For the text-containing cell, return its midpoint in [x, y] coordinate format. 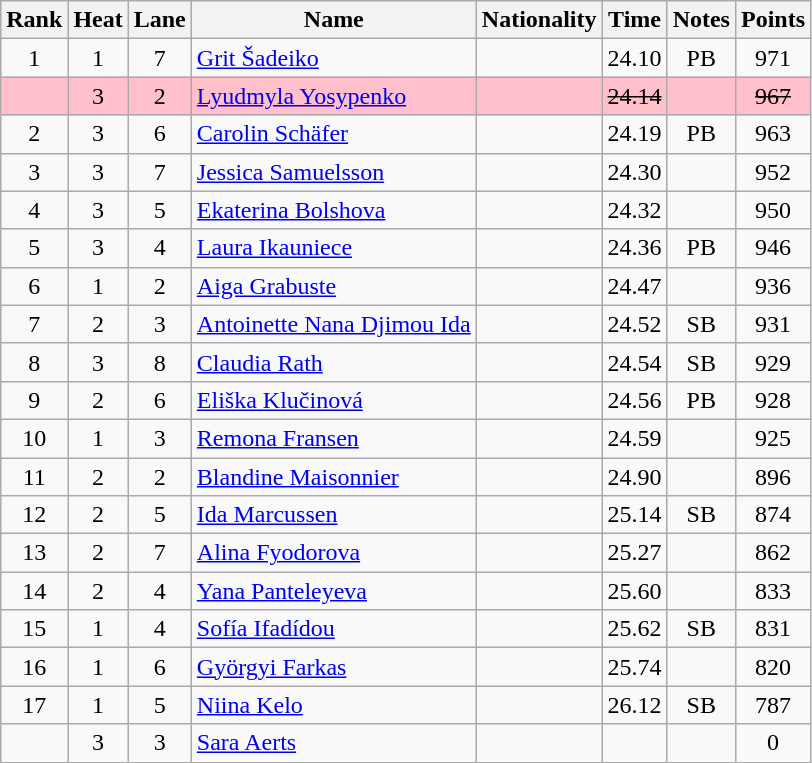
896 [772, 477]
963 [772, 134]
24.59 [634, 438]
24.36 [634, 248]
928 [772, 400]
950 [772, 210]
24.52 [634, 324]
874 [772, 515]
24.56 [634, 400]
Antoinette Nana Djimou Ida [334, 324]
787 [772, 705]
Name [334, 20]
25.14 [634, 515]
Ida Marcussen [334, 515]
833 [772, 591]
Points [772, 20]
936 [772, 286]
Blandine Maisonnier [334, 477]
13 [34, 553]
24.54 [634, 362]
Lane [160, 20]
Ekaterina Bolshova [334, 210]
17 [34, 705]
Claudia Rath [334, 362]
Lyudmyla Yosypenko [334, 96]
Time [634, 20]
Sofía Ifadídou [334, 629]
967 [772, 96]
831 [772, 629]
Györgyi Farkas [334, 667]
Alina Fyodorova [334, 553]
24.19 [634, 134]
24.14 [634, 96]
25.62 [634, 629]
925 [772, 438]
Eliška Klučinová [334, 400]
24.90 [634, 477]
25.60 [634, 591]
Sara Aerts [334, 743]
26.12 [634, 705]
Notes [701, 20]
15 [34, 629]
Rank [34, 20]
24.47 [634, 286]
Grit Šadeiko [334, 58]
12 [34, 515]
24.32 [634, 210]
Nationality [539, 20]
Aiga Grabuste [334, 286]
10 [34, 438]
931 [772, 324]
862 [772, 553]
16 [34, 667]
Laura Ikauniece [334, 248]
929 [772, 362]
971 [772, 58]
820 [772, 667]
Carolin Schäfer [334, 134]
946 [772, 248]
14 [34, 591]
Heat [98, 20]
9 [34, 400]
0 [772, 743]
25.27 [634, 553]
11 [34, 477]
Yana Panteleyeva [334, 591]
24.30 [634, 172]
Jessica Samuelsson [334, 172]
24.10 [634, 58]
Niina Kelo [334, 705]
Remona Fransen [334, 438]
25.74 [634, 667]
952 [772, 172]
